Identify which cell holds the provided text, then report its (x, y) central coordinate. 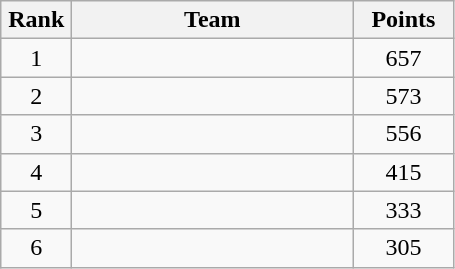
657 (404, 58)
2 (36, 96)
Rank (36, 20)
556 (404, 134)
1 (36, 58)
4 (36, 172)
3 (36, 134)
5 (36, 210)
333 (404, 210)
Points (404, 20)
Team (212, 20)
305 (404, 248)
6 (36, 248)
573 (404, 96)
415 (404, 172)
